Scan for the cell matching the given text and deliver its (X, Y) coordinate at center. 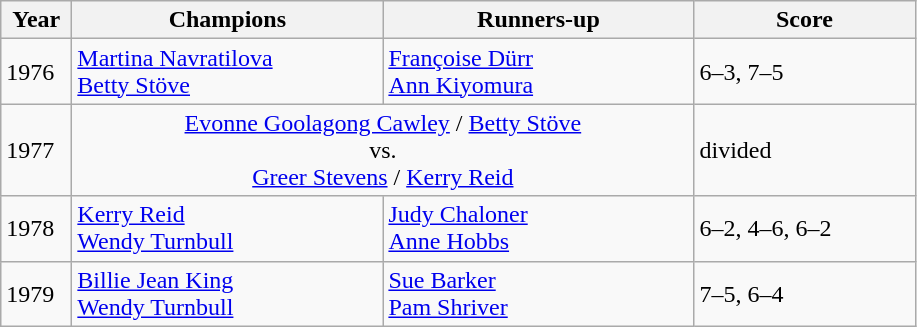
1979 (36, 294)
6–2, 4–6, 6–2 (804, 228)
Year (36, 20)
divided (804, 150)
Françoise Dürr Ann Kiyomura (538, 72)
Kerry Reid Wendy Turnbull (228, 228)
1977 (36, 150)
7–5, 6–4 (804, 294)
Evonne Goolagong Cawley / Betty Stöve vs. Greer Stevens / Kerry Reid (383, 150)
1976 (36, 72)
Billie Jean King Wendy Turnbull (228, 294)
Champions (228, 20)
6–3, 7–5 (804, 72)
Sue Barker Pam Shriver (538, 294)
Martina Navratilova Betty Stöve (228, 72)
Runners-up (538, 20)
1978 (36, 228)
Score (804, 20)
Judy Chaloner Anne Hobbs (538, 228)
